Search for the cell housing the specified text and yield its (x, y) center coordinate. 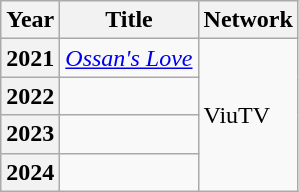
Year (30, 20)
2021 (30, 58)
2023 (30, 134)
Network (248, 20)
ViuTV (248, 115)
2022 (30, 96)
2024 (30, 172)
Title (129, 20)
Ossan's Love (129, 58)
